Search for the cell housing the specified text and yield its (X, Y) center coordinate. 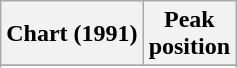
Chart (1991) (72, 34)
Peakposition (189, 34)
